Locate the cell with the specified text and output its [X, Y] center coordinate. 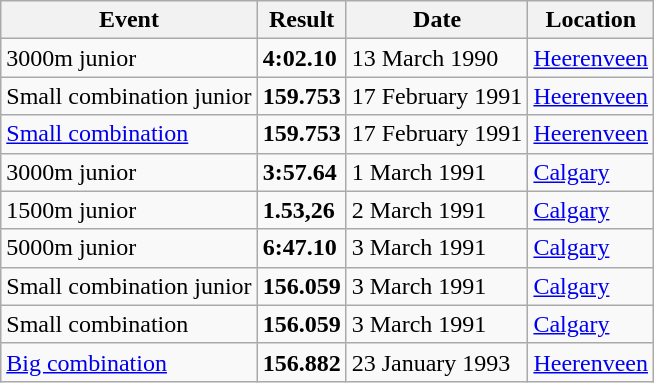
Big combination [129, 362]
13 March 1990 [437, 58]
2 March 1991 [437, 210]
1 March 1991 [437, 172]
1.53,26 [302, 210]
23 January 1993 [437, 362]
5000m junior [129, 248]
Event [129, 20]
Date [437, 20]
3:57.64 [302, 172]
156.882 [302, 362]
4:02.10 [302, 58]
Result [302, 20]
6:47.10 [302, 248]
Location [591, 20]
1500m junior [129, 210]
